For the text-containing cell, return its midpoint in (X, Y) coordinate format. 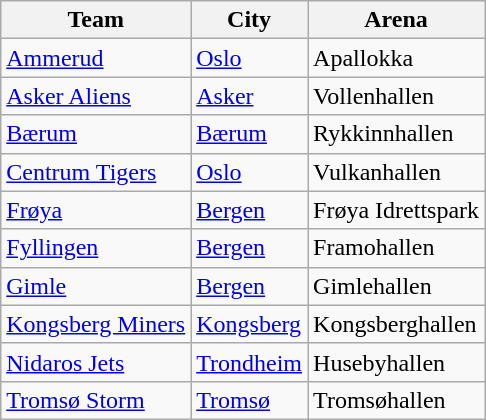
Apallokka (396, 58)
Asker Aliens (96, 96)
Fyllingen (96, 248)
Kongsberg Miners (96, 324)
Trondheim (250, 362)
Frøya (96, 210)
Kongsberg (250, 324)
Gimle (96, 286)
Tromsø (250, 400)
Arena (396, 20)
Vulkanhallen (396, 172)
Framohallen (396, 248)
Frøya Idrettspark (396, 210)
Kongsberghallen (396, 324)
Vollenhallen (396, 96)
Nidaros Jets (96, 362)
Gimlehallen (396, 286)
Ammerud (96, 58)
Tromsøhallen (396, 400)
Rykkinnhallen (396, 134)
Asker (250, 96)
Tromsø Storm (96, 400)
City (250, 20)
Team (96, 20)
Husebyhallen (396, 362)
Centrum Tigers (96, 172)
